Capture the cell that displays the provided text and extract its [x, y] central coordinate. 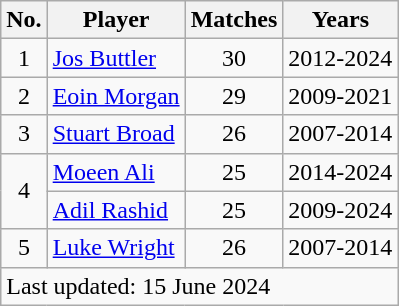
1 [24, 58]
Stuart Broad [116, 134]
Jos Buttler [116, 58]
Last updated: 15 June 2024 [200, 286]
3 [24, 134]
5 [24, 248]
2009-2024 [340, 210]
29 [234, 96]
2012-2024 [340, 58]
30 [234, 58]
Eoin Morgan [116, 96]
2009-2021 [340, 96]
No. [24, 20]
Years [340, 20]
2 [24, 96]
2014-2024 [340, 172]
Player [116, 20]
4 [24, 191]
Luke Wright [116, 248]
Moeen Ali [116, 172]
Matches [234, 20]
Adil Rashid [116, 210]
